Extract the [x, y] coordinate from the center of the cell holding the provided text.  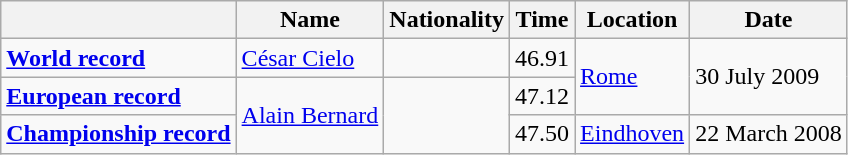
Eindhoven [632, 134]
47.12 [542, 96]
22 March 2008 [769, 134]
Time [542, 20]
César Cielo [310, 58]
Championship record [118, 134]
World record [118, 58]
Name [310, 20]
30 July 2009 [769, 77]
Alain Bernard [310, 115]
Rome [632, 77]
47.50 [542, 134]
Date [769, 20]
46.91 [542, 58]
Location [632, 20]
Nationality [447, 20]
European record [118, 96]
